Return (x, y) of the center of cell containing provided text 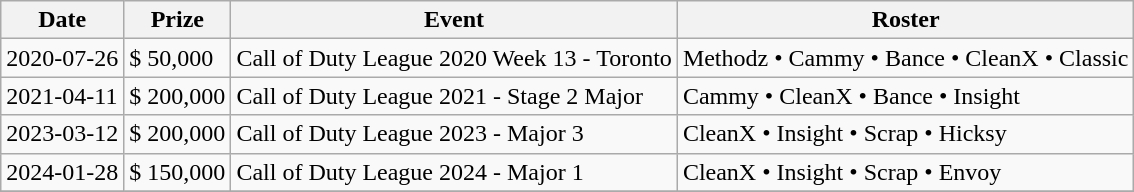
Cammy • CleanX • Bance • Insight (906, 96)
2024-01-28 (62, 172)
$ 150,000 (178, 172)
$ 50,000 (178, 58)
Call of Duty League 2024 - Major 1 (454, 172)
CleanX • Insight • Scrap • Envoy (906, 172)
Call of Duty League 2023 - Major 3 (454, 134)
Call of Duty League 2020 Week 13 - Toronto (454, 58)
Prize (178, 20)
Date (62, 20)
Call of Duty League 2021 - Stage 2 Major (454, 96)
2020-07-26 (62, 58)
CleanX • Insight • Scrap • Hicksy (906, 134)
2023-03-12 (62, 134)
Event (454, 20)
2021-04-11 (62, 96)
Methodz • Cammy • Bance • CleanX • Classic (906, 58)
Roster (906, 20)
